Determine the (X, Y) coordinate at the center of the cell enclosing the given text.  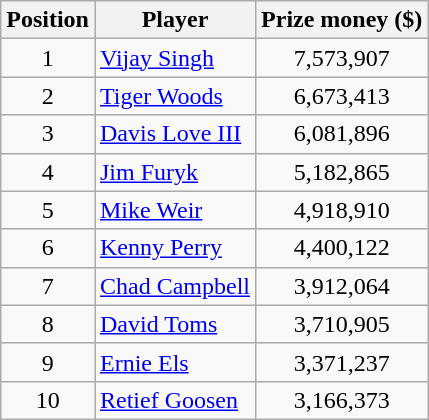
6,081,896 (342, 134)
Kenny Perry (174, 248)
3,912,064 (342, 286)
4,400,122 (342, 248)
Position (48, 20)
6,673,413 (342, 96)
Retief Goosen (174, 400)
Jim Furyk (174, 172)
Prize money ($) (342, 20)
Chad Campbell (174, 286)
3,371,237 (342, 362)
7,573,907 (342, 58)
3,166,373 (342, 400)
10 (48, 400)
Tiger Woods (174, 96)
Ernie Els (174, 362)
1 (48, 58)
4,918,910 (342, 210)
5 (48, 210)
7 (48, 286)
6 (48, 248)
David Toms (174, 324)
4 (48, 172)
Vijay Singh (174, 58)
Mike Weir (174, 210)
9 (48, 362)
3,710,905 (342, 324)
2 (48, 96)
Player (174, 20)
5,182,865 (342, 172)
3 (48, 134)
8 (48, 324)
Davis Love III (174, 134)
